Output the [X, Y] coordinate of the center of the cell containing the given text.  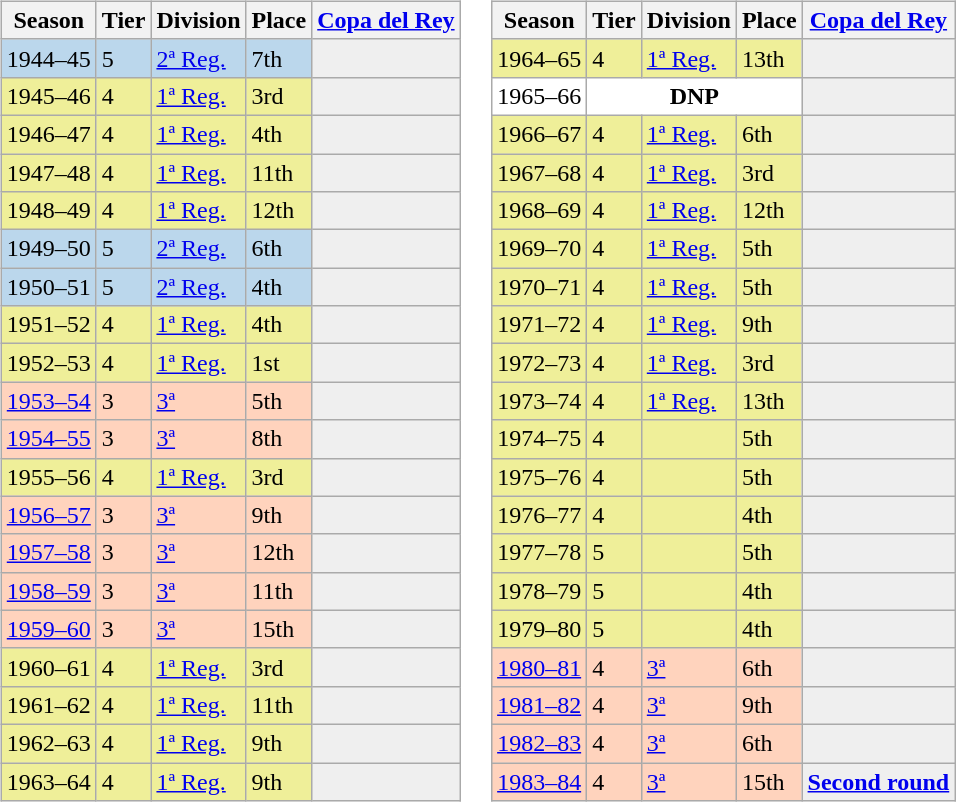
1950–51 [48, 287]
1977–78 [540, 553]
1981–82 [540, 705]
1983–84 [540, 781]
1944–45 [48, 58]
1966–67 [540, 134]
1971–72 [540, 325]
1968–69 [540, 211]
1965–66 [540, 96]
1978–79 [540, 591]
1948–49 [48, 211]
1951–52 [48, 325]
1979–80 [540, 629]
1949–50 [48, 249]
1982–83 [540, 743]
1974–75 [540, 439]
1963–64 [48, 781]
1970–71 [540, 287]
1945–46 [48, 96]
1980–81 [540, 667]
DNP [694, 96]
1969–70 [540, 249]
Second round [878, 781]
1954–55 [48, 439]
1964–65 [540, 58]
1976–77 [540, 515]
8th [279, 439]
1st [279, 363]
1962–63 [48, 743]
1955–56 [48, 477]
1956–57 [48, 515]
1961–62 [48, 705]
1958–59 [48, 591]
1972–73 [540, 363]
1946–47 [48, 134]
1967–68 [540, 173]
1957–58 [48, 553]
1959–60 [48, 629]
1973–74 [540, 401]
1952–53 [48, 363]
1953–54 [48, 401]
7th [279, 58]
1960–61 [48, 667]
1947–48 [48, 173]
1975–76 [540, 477]
